Locate the cell with the specified text and output its (x, y) center coordinate. 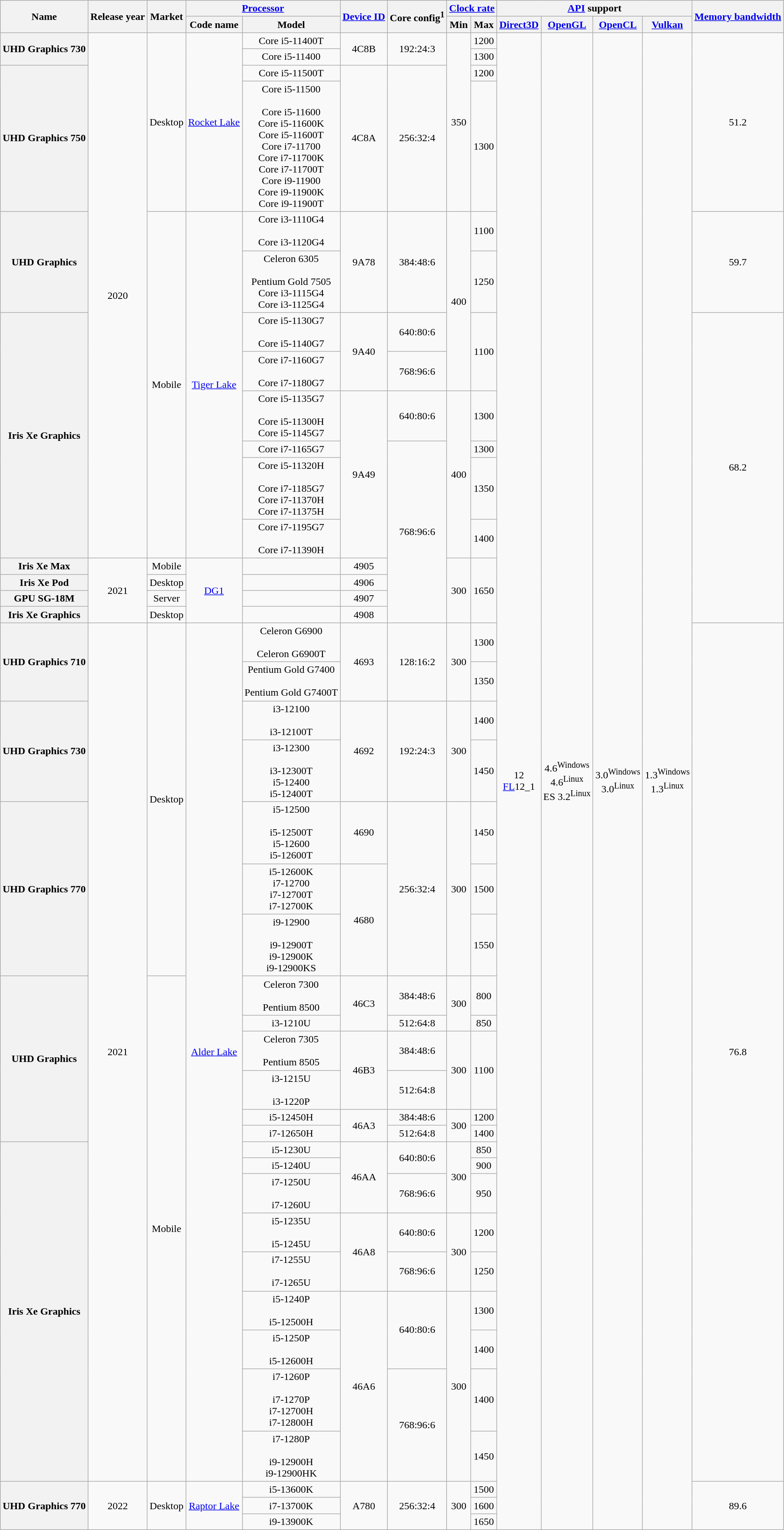
Clock rate (472, 8)
9A40 (364, 351)
4906 (364, 582)
9A49 (364, 474)
UHD Graphics 750 (44, 138)
46AA (364, 1177)
i3-1215Ui3-1220P (292, 1090)
i5-1230U (292, 1150)
Iris Xe Max (44, 566)
Celeron 7300Pentium 8500 (292, 995)
i7-1260Pi7-1270P i7-12700H i7-12800H (292, 1400)
4C8A (364, 138)
Direct3D (519, 25)
59.7 (738, 262)
Market (166, 17)
Core i5-1135G7Core i5-11300HCore i5-1145G7 (292, 415)
4693 (364, 662)
Raptor Lake (214, 1505)
Core i5-11320HCore i7-1185G7 Core i7-11370H Core i7-11375H (292, 488)
12 FL12_1 (519, 781)
Min (459, 25)
OpenGL (567, 25)
GPU SG-18M (44, 599)
i5-1250Pi5-12600H (292, 1349)
i3-12300i3-12300T i5-12400 i5-12400T (292, 771)
A780 (364, 1505)
4C8B (364, 49)
Core config1 (417, 17)
API support (595, 8)
Iris Xe Pod (44, 582)
Core i5-11500T (292, 73)
i5-12600Ki7-12700 i7-12700T i7-12700K (292, 889)
i5-13600K (292, 1489)
OpenCL (618, 25)
4905 (364, 566)
1550 (484, 945)
i5-1235Ui5-1245U (292, 1232)
9A78 (364, 262)
Device ID (364, 17)
i7-13700K (292, 1505)
950 (484, 1193)
Processor (263, 8)
Celeron 6305Pentium Gold 7505 Core i3-1115G4 Core i3-1125G4 (292, 281)
4908 (364, 615)
i7-1250Ui7-1260U (292, 1193)
Model (292, 25)
UHD Graphics 710 (44, 662)
Core i3-1110G4Core i3-1120G4 (292, 231)
i5-12500i5-12500T i5-12600 i5-12600T (292, 833)
Core i7-1160G7Core i7-1180G7 (292, 371)
i7-12650H (292, 1134)
Rocket Lake (214, 122)
Celeron G6900Celeron G6900T (292, 642)
46A6 (364, 1386)
Core i5-11400 (292, 57)
51.2 (738, 122)
i5-1240U (292, 1166)
46C3 (364, 1003)
i7-1255Ui7-1265U (292, 1271)
2020 (118, 295)
Core i5-1130G7Core i5-1140G7 (292, 332)
4907 (364, 599)
4680 (364, 920)
Celeron 7305Pentium 8505 (292, 1051)
Memory bandwidth (738, 17)
4692 (364, 751)
Core i7-1165G7 (292, 449)
Tiger Lake (214, 385)
89.6 (738, 1505)
46A8 (364, 1252)
i5-12450H (292, 1118)
Core i7-1195G7Core i7-11390H (292, 539)
Server (166, 599)
76.8 (738, 1052)
350 (459, 122)
46B3 (364, 1070)
Max (484, 25)
900 (484, 1166)
Core i5-11400T (292, 41)
Alder Lake (214, 1052)
DG1 (214, 591)
Vulkan (667, 25)
Release year (118, 17)
68.2 (738, 468)
4690 (364, 833)
1.3Windows 1.3Linux (667, 781)
i7-1280Pi9-12900H i9-12900HK (292, 1456)
3.0Windows 3.0Linux (618, 781)
i3-12100i3-12100T (292, 720)
46A3 (364, 1126)
Name (44, 17)
i9-12900i9-12900T i9-12900K i9-12900KS (292, 945)
Code name (214, 25)
800 (484, 995)
i3-1210U (292, 1023)
Pentium Gold G7400Pentium Gold G7400T (292, 681)
i5-1240Pi5-12500H (292, 1310)
1600 (484, 1505)
2022 (118, 1505)
128:16:2 (417, 662)
4.6Windows 4.6Linux ES 3.2Linux (567, 781)
i9-13900K (292, 1522)
Core i5-11500Core i5-11600 Core i5-11600K Core i5-11600T Core i7-11700 Core i7-11700K Core i7-11700T Core i9-11900 Core i9-11900K Core i9-11900T (292, 146)
